Extract the [x, y] coordinate from the center of the cell holding the provided text.  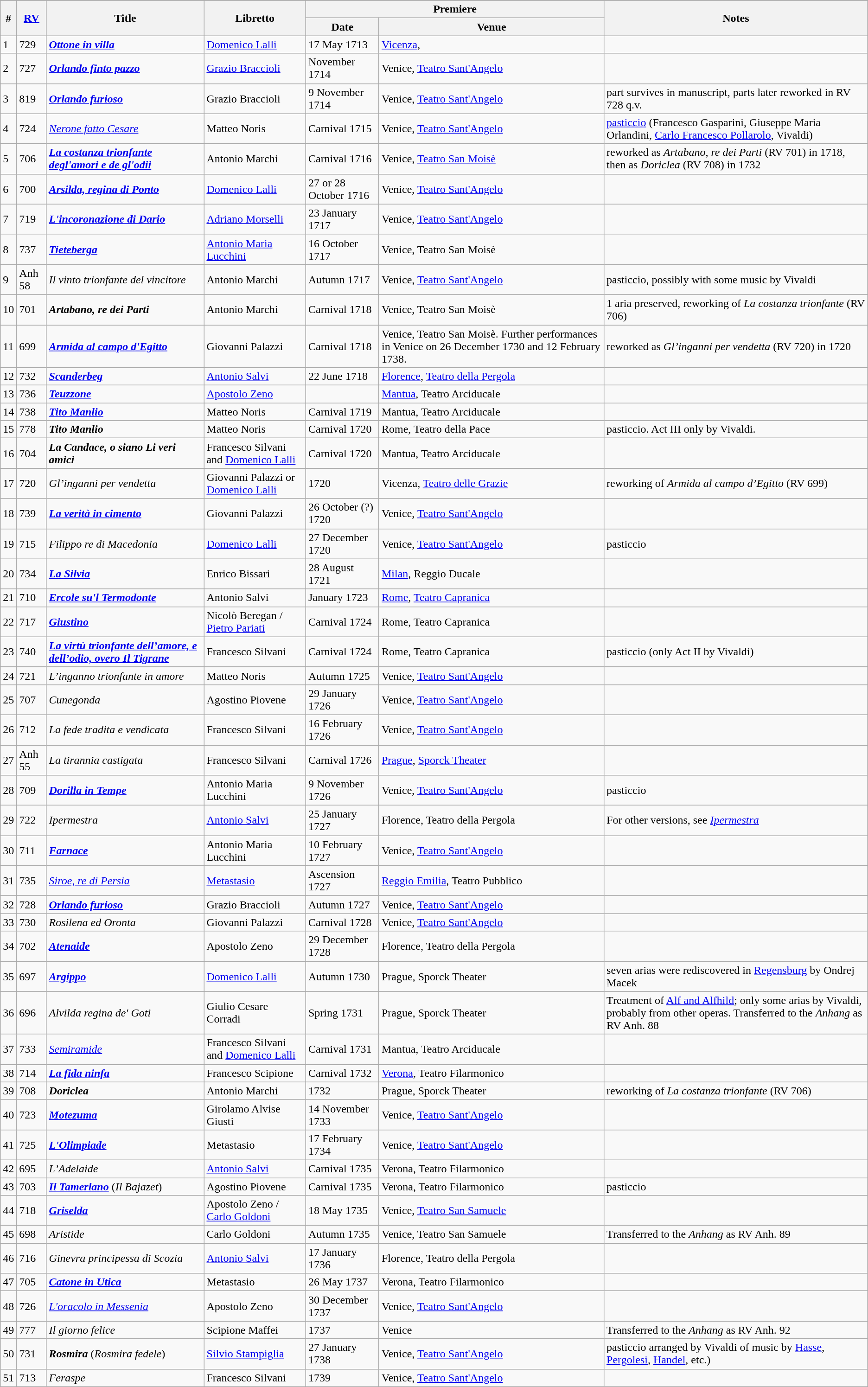
30 [8, 850]
Teuzzone [125, 394]
Alvilda regina de' Goti [125, 1013]
10 [8, 310]
Autumn 1730 [342, 977]
29 [8, 821]
Carnival 1716 [342, 159]
703 [32, 1187]
26 May 1737 [342, 1282]
1 [8, 45]
43 [8, 1187]
29 January 1726 [342, 699]
Carnival 1732 [342, 1073]
Autumn 1717 [342, 279]
Autumn 1725 [342, 676]
16 February 1726 [342, 730]
Griselda [125, 1210]
La fede tradita e vendicata [125, 730]
46 [8, 1259]
725 [32, 1144]
9 November 1726 [342, 790]
For other versions, see Ipermestra [736, 821]
Orlando finto pazzo [125, 69]
Milan, Reggio Ducale [491, 574]
16 October 1717 [342, 249]
La Silvia [125, 574]
37 [8, 1049]
738 [32, 412]
740 [32, 652]
722 [32, 821]
723 [32, 1115]
Francesco Scipione [255, 1073]
Rome, Teatro della Pace [491, 429]
Nerone fatto Cesare [125, 129]
Ercole su'l Termodonte [125, 598]
715 [32, 543]
Transferred to the Anhang as RV Anh. 92 [736, 1330]
reworking of La costanza trionfante (RV 706) [736, 1091]
La tirannia castigata [125, 760]
reworking of Armida al campo d’Egitto (RV 699) [736, 483]
4 [8, 129]
Anh 55 [32, 760]
Adriano Morselli [255, 219]
17 January 1736 [342, 1259]
27 or 28 October 1716 [342, 189]
32 [8, 905]
Ipermestra [125, 821]
27 January 1738 [342, 1354]
25 [8, 699]
708 [32, 1091]
727 [32, 69]
15 [8, 429]
25 January 1727 [342, 821]
11 [8, 346]
Feraspe [125, 1378]
719 [32, 219]
720 [32, 483]
712 [32, 730]
729 [32, 45]
17 [8, 483]
35 [8, 977]
736 [32, 394]
Rosilena ed Oronta [125, 922]
Autumn 1727 [342, 905]
Venice [491, 1330]
12 [8, 377]
707 [32, 699]
Scipione Maffei [255, 1330]
Ottone in villa [125, 45]
23 January 1717 [342, 219]
17 February 1734 [342, 1144]
Giovanni Palazzi or Domenico Lalli [255, 483]
Scanderbeg [125, 377]
710 [32, 598]
14 November 1733 [342, 1115]
Filippo re di Macedonia [125, 543]
34 [8, 946]
704 [32, 454]
724 [32, 129]
pasticcio (Francesco Gasparini, Giuseppe Maria Orlandini, Carlo Francesco Pollarolo, Vivaldi) [736, 129]
702 [32, 946]
698 [32, 1234]
24 [8, 676]
14 [8, 412]
Armida al campo d'Egitto [125, 346]
697 [32, 977]
819 [32, 98]
739 [32, 514]
711 [32, 850]
Girolamo Alvise Giusti [255, 1115]
La virtù trionfante dell’amore, e dell’odio, overo Il Tigrane [125, 652]
5 [8, 159]
709 [32, 790]
Carnival 1715 [342, 129]
Libretto [255, 18]
45 [8, 1234]
L’inganno trionfante in amore [125, 676]
10 February 1727 [342, 850]
Premiere [454, 9]
716 [32, 1259]
22 June 1718 [342, 377]
51 [8, 1378]
Atenaide [125, 946]
pasticcio, possibly with some music by Vivaldi [736, 279]
717 [32, 621]
Vicenza, [491, 45]
730 [32, 922]
L'oracolo in Messenia [125, 1306]
Notes [736, 18]
Silvio Stampiglia [255, 1354]
735 [32, 881]
La Candace, o siano Li veri amici [125, 454]
713 [32, 1378]
Autumn 1735 [342, 1234]
714 [32, 1073]
reworked as Gl’inganni per vendetta (RV 720) in 1720 [736, 346]
L'incoronazione di Dario [125, 219]
33 [8, 922]
Reggio Emilia, Teatro Pubblico [491, 881]
778 [32, 429]
Transferred to the Anhang as RV Anh. 89 [736, 1234]
27 [8, 760]
Farnace [125, 850]
21 [8, 598]
January 1723 [342, 598]
29 December 1728 [342, 946]
L’Adelaide [125, 1169]
41 [8, 1144]
part survives in manuscript, parts later reworked in RV 728 q.v. [736, 98]
Apostolo Zeno / Carlo Goldoni [255, 1210]
Carnival 1726 [342, 760]
reworked as Artabano, re dei Parti (RV 701) in 1718, then as Doriclea (RV 708) in 1732 [736, 159]
726 [32, 1306]
Arsilda, regina di Ponto [125, 189]
Artabano, re dei Parti [125, 310]
RV [32, 18]
50 [8, 1354]
Nicolò Beregan / Pietro Pariati [255, 621]
695 [32, 1169]
Motezuma [125, 1115]
9 November 1714 [342, 98]
28 [8, 790]
6 [8, 189]
Doriclea [125, 1091]
30 December 1737 [342, 1306]
732 [32, 377]
699 [32, 346]
Enrico Bissari [255, 574]
Tieteberga [125, 249]
18 [8, 514]
Venice, Teatro San Moisè. Further performances in Venice on 26 December 1730 and 12 February 1738. [491, 346]
26 October (?) 1720 [342, 514]
700 [32, 189]
42 [8, 1169]
Ginevra principessa di Scozia [125, 1259]
pasticcio (only Act II by Vivaldi) [736, 652]
777 [32, 1330]
733 [32, 1049]
1737 [342, 1330]
22 [8, 621]
Argippo [125, 977]
19 [8, 543]
pasticcio. Act III only by Vivaldi. [736, 429]
705 [32, 1282]
9 [8, 279]
17 May 1713 [342, 45]
3 [8, 98]
Anh 58 [32, 279]
# [8, 18]
Aristide [125, 1234]
Giustino [125, 621]
696 [32, 1013]
Venue [491, 27]
La costanza trionfante degl'amori e de gl'odii [125, 159]
seven arias were rediscovered in Regensburg by Ondrej Macek [736, 977]
721 [32, 676]
Siroe, re di Persia [125, 881]
49 [8, 1330]
44 [8, 1210]
36 [8, 1013]
706 [32, 159]
728 [32, 905]
Rosmira (Rosmira fedele) [125, 1354]
20 [8, 574]
2 [8, 69]
Cunegonda [125, 699]
La fida ninfa [125, 1073]
718 [32, 1210]
Ascension 1727 [342, 881]
7 [8, 219]
La verità in cimento [125, 514]
27 December 1720 [342, 543]
Il giorno felice [125, 1330]
1720 [342, 483]
26 [8, 730]
Carnival 1731 [342, 1049]
16 [8, 454]
Il Tamerlano (Il Bajazet) [125, 1187]
18 May 1735 [342, 1210]
48 [8, 1306]
13 [8, 394]
L'Olimpiade [125, 1144]
November 1714 [342, 69]
Carlo Goldoni [255, 1234]
Treatment of Alf and Alfhild; only some arias by Vivaldi, probably from other operas. Transferred to the Anhang as RV Anh. 88 [736, 1013]
734 [32, 574]
Carnival 1728 [342, 922]
Il vinto trionfante del vincitore [125, 279]
Title [125, 18]
Carnival 1719 [342, 412]
1732 [342, 1091]
737 [32, 249]
8 [8, 249]
23 [8, 652]
40 [8, 1115]
pasticcio arranged by Vivaldi of music by Hasse, Pergolesi, Handel, etc.) [736, 1354]
28 August 1721 [342, 574]
47 [8, 1282]
731 [32, 1354]
Giulio Cesare Corradi [255, 1013]
Gl’inganni per vendetta [125, 483]
1739 [342, 1378]
Spring 1731 [342, 1013]
31 [8, 881]
Date [342, 27]
39 [8, 1091]
Semiramide [125, 1049]
701 [32, 310]
38 [8, 1073]
Dorilla in Tempe [125, 790]
1 aria preserved, reworking of La costanza trionfante (RV 706) [736, 310]
Vicenza, Teatro delle Grazie [491, 483]
Catone in Utica [125, 1282]
